From the cell containing the given text, extract its center point as (X, Y) coordinate. 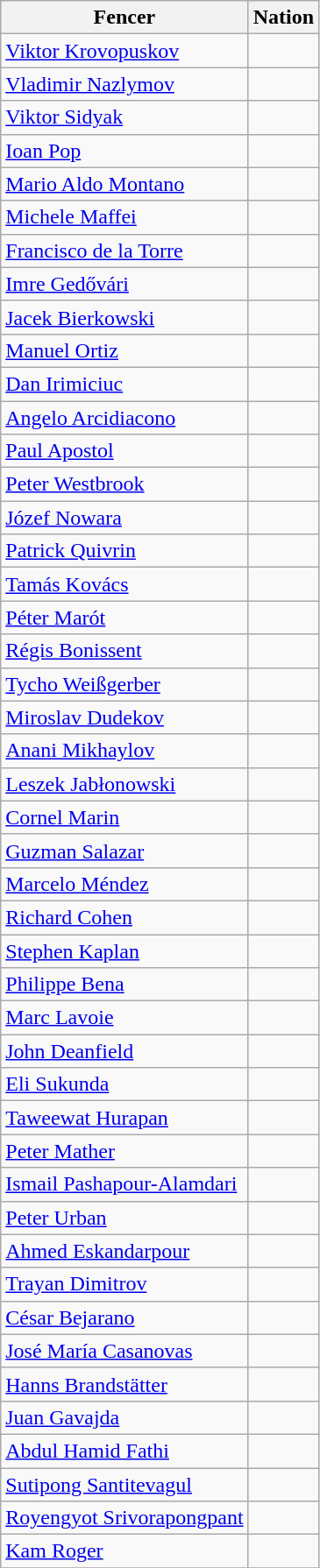
Régis Bonissent (124, 651)
Józef Nowara (124, 518)
Nation (283, 18)
Miroslav Dudekov (124, 717)
Mario Aldo Montano (124, 184)
Imre Gedővári (124, 284)
Tycho Weißgerber (124, 684)
Viktor Sidyak (124, 117)
Viktor Krovopuskov (124, 51)
Juan Gavajda (124, 1417)
Hanns Brandstätter (124, 1384)
Eli Sukunda (124, 1084)
Dan Irimiciuc (124, 384)
Jacek Bierkowski (124, 317)
Peter Mather (124, 1151)
Trayan Dimitrov (124, 1284)
Peter Westbrook (124, 484)
César Bejarano (124, 1317)
Péter Marót (124, 618)
Abdul Hamid Fathi (124, 1451)
Kam Roger (124, 1551)
Royengyot Srivorapongpant (124, 1518)
Guzman Salazar (124, 851)
Angelo Arcidiacono (124, 418)
Manuel Ortiz (124, 350)
Philippe Bena (124, 985)
John Deanfield (124, 1051)
Cornel Marin (124, 817)
Marcelo Méndez (124, 884)
Ahmed Eskandarpour (124, 1251)
Vladimir Nazlymov (124, 84)
Richard Cohen (124, 917)
Anani Mikhaylov (124, 751)
Sutipong Santitevagul (124, 1485)
Stephen Kaplan (124, 950)
Paul Apostol (124, 451)
Taweewat Hurapan (124, 1118)
Peter Urban (124, 1218)
Ioan Pop (124, 151)
Leszek Jabłonowski (124, 784)
José María Casanovas (124, 1351)
Marc Lavoie (124, 1018)
Patrick Quivrin (124, 551)
Michele Maffei (124, 217)
Ismail Pashapour-Alamdari (124, 1184)
Tamás Kovács (124, 584)
Francisco de la Torre (124, 251)
Fencer (124, 18)
